Return (x, y) of the center of cell containing provided text 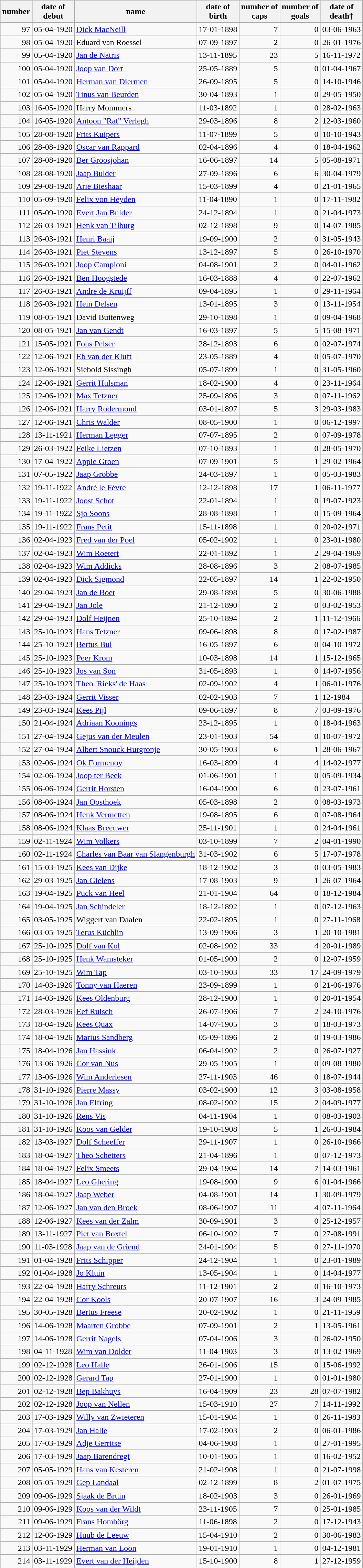
Joop van Dort (136, 68)
07-05-1922 (53, 474)
100 (16, 68)
07-10-1893 (218, 448)
19-01-1910 (218, 1548)
Kees van der Zalm (136, 1221)
25-01-1985 (341, 1509)
11-06-1898 (218, 1522)
08-05-1900 (218, 422)
213 (16, 1548)
Cor van Nus (136, 1064)
03-08-1958 (341, 1090)
133 (16, 501)
26-10-1966 (341, 1142)
170 (16, 985)
131 (16, 474)
16-04-1909 (218, 1391)
Eduard van Roessel (136, 42)
Jan Elfring (136, 1103)
173 (16, 1024)
Kees Oldenburg (136, 998)
15-04-1910 (218, 1535)
Wim Addicks (136, 566)
24-09-1979 (341, 972)
22-02-1950 (341, 579)
07-07-1895 (218, 435)
Dick Sigmond (136, 579)
Kees Quax (136, 1024)
132 (16, 487)
05-03-1983 (341, 474)
29-11-1907 (218, 1142)
29-05-1905 (218, 1064)
Herman van Loon (136, 1548)
Jos van Son (136, 671)
Oscar van Rappard (136, 147)
15-06-1992 (341, 1365)
177 (16, 1077)
07-12-1973 (341, 1155)
28-08-1898 (218, 514)
15-09-1964 (341, 514)
29-03-1983 (341, 409)
199 (16, 1365)
Cor Kools (136, 1299)
Willy van Zwieteren (136, 1417)
126 (16, 409)
20-02-1902 (218, 1312)
08-03-1973 (341, 802)
18-12-1902 (218, 867)
19-08-1900 (218, 1181)
Tonny van Haeren (136, 985)
26-11-1983 (341, 1417)
17-12-1943 (341, 1522)
30-09-1979 (341, 1194)
13-11-1895 (218, 55)
13-05-1904 (218, 1273)
Antoon "Rat" Verlegh (136, 121)
25-09-1896 (218, 396)
Dolf Scheeffer (136, 1142)
16-03-1899 (218, 762)
Arie Bieshaar (136, 186)
01-05-1900 (218, 959)
196 (16, 1325)
16-04-1900 (218, 788)
number (16, 12)
Eb van der Kluft (136, 356)
210 (16, 1509)
142 (16, 619)
28-02-1963 (341, 108)
18-12-1984 (341, 893)
Wim Anderiesen (136, 1077)
Ber Groosjohan (136, 160)
Jaap Grobbe (136, 474)
13-01-1895 (218, 304)
30-09-1901 (218, 1221)
Ok Formenoy (136, 762)
24-03-1897 (218, 474)
Koos van der Wildt (136, 1509)
23-09-1899 (218, 985)
07-09-1897 (218, 42)
118 (16, 304)
21-04-1896 (218, 1155)
11-04-1890 (218, 200)
02-07-1974 (341, 343)
108 (16, 173)
04-01-1962 (341, 265)
29-03-1896 (218, 121)
Gerrit Nagels (136, 1339)
24-12-1904 (218, 1260)
07-11-1962 (341, 396)
Leo Halle (136, 1365)
139 (16, 579)
Piet van Boxtel (136, 1234)
197 (16, 1339)
Leo Ghering (136, 1181)
138 (16, 566)
117 (16, 291)
186 (16, 1194)
154 (16, 775)
17-02-1903 (218, 1430)
147 (16, 684)
date ofdeath† (341, 12)
Herman Legger (136, 435)
135 (16, 527)
24-09-1985 (341, 1299)
07-07-1982 (341, 1391)
06-01-1976 (341, 684)
194 (16, 1299)
202 (16, 1404)
144 (16, 645)
Joop van Nellen (136, 1404)
24-04-1961 (341, 828)
Harry Mommers (136, 108)
03-05-1983 (341, 867)
114 (16, 252)
21-02-1908 (218, 1470)
21-11-1959 (341, 1312)
18-03-1973 (341, 1024)
13-05-1961 (341, 1325)
Gejus van der Meulen (136, 736)
Max Tetzner (136, 396)
27-11-1903 (218, 1077)
08-07-1985 (341, 566)
29-04-1969 (341, 553)
22-05-1897 (218, 579)
14-07-1905 (218, 1024)
12 (259, 1090)
141 (16, 605)
29-04-1904 (218, 1168)
15-03-1910 (218, 1404)
28-12-1893 (218, 343)
29-08-1920 (53, 186)
18-04-1963 (341, 723)
21-01-1904 (218, 893)
152 (16, 749)
119 (16, 317)
29-02-1964 (341, 461)
13-11-1954 (341, 304)
03-02-1900 (218, 1090)
30-05-1903 (218, 749)
Marius Sandberg (136, 1038)
17-02-1987 (341, 632)
27-01-1900 (218, 1378)
176 (16, 1064)
13-09-1906 (218, 933)
01-07-1975 (341, 1483)
160 (16, 854)
26-07-1964 (341, 880)
21-04-1924 (53, 723)
10-01-1905 (218, 1457)
11 (259, 1207)
29-11-1964 (341, 291)
98 (16, 42)
25-12-1957 (341, 1221)
101 (16, 82)
168 (16, 959)
09-06-1898 (218, 632)
07-09-1978 (341, 435)
08-02-1902 (218, 1103)
13-11-1921 (53, 435)
Jan Gielens (136, 880)
208 (16, 1483)
11-04-1903 (218, 1352)
07-08-1964 (341, 815)
200 (16, 1378)
28-08-1896 (218, 566)
Jan van Gendt (136, 330)
Harry Rodermond (136, 409)
212 (16, 1535)
Puck van Heel (136, 893)
16 (259, 1299)
24-10-1976 (341, 1011)
03-06-1963 (341, 29)
Dick MacNeill (136, 29)
Joost Schot (136, 501)
19-03-1986 (341, 1038)
25-05-1889 (218, 68)
Adje Gerritse (136, 1443)
date of birth (218, 12)
175 (16, 1051)
04-12-1981 (341, 1548)
13-03-1927 (53, 1142)
105 (16, 134)
Jaap Barendregt (136, 1457)
27-08-1991 (341, 1234)
163 (16, 893)
Gerrit Hulsman (136, 383)
Adriaan Koonings (136, 723)
Jan van den Broek (136, 1207)
198 (16, 1352)
17-01-1898 (218, 29)
Evert Jan Bulder (136, 213)
26-07-1927 (341, 1051)
171 (16, 998)
201 (16, 1391)
184 (16, 1168)
Henri Baaij (136, 239)
31-03-1902 (218, 854)
104 (16, 121)
26-01-1906 (218, 1365)
15-10-1900 (218, 1561)
17-11-1982 (341, 200)
17-07-1978 (341, 854)
21-06-1976 (341, 985)
115 (16, 265)
15-12-1965 (341, 658)
Theo Schetters (136, 1155)
157 (16, 815)
18-02-1900 (218, 383)
29-08-1898 (218, 592)
134 (16, 514)
183 (16, 1155)
120 (16, 330)
11-12-1901 (218, 1286)
174 (16, 1038)
Herman van Diermen (136, 82)
06-06-1924 (53, 788)
06-12-1997 (341, 422)
25-10-1894 (218, 619)
123 (16, 369)
193 (16, 1286)
18-07-1944 (341, 1077)
16-05-1897 (218, 645)
Terus Küchlin (136, 933)
06-04-1902 (218, 1051)
05-08-1971 (341, 160)
14-07-1985 (341, 226)
Jan Halle (136, 1430)
11-03-1892 (218, 108)
17-08-1903 (218, 880)
Wiggert van Daalen (136, 920)
107 (16, 160)
26-10-1970 (341, 252)
Fred van der Poel (136, 540)
Joop ter Beek (136, 775)
09-04-1968 (341, 317)
124 (16, 383)
16-03-1888 (218, 278)
Wim Tap (136, 972)
Feike Lietzen (136, 448)
04-11-1904 (218, 1116)
189 (16, 1234)
Andre de Kruijff (136, 291)
13-02-1969 (341, 1352)
11-03-1928 (53, 1247)
192 (16, 1273)
25-11-1901 (218, 828)
03-02-1953 (341, 605)
19-08-1895 (218, 815)
112 (16, 226)
04-06-1908 (218, 1443)
15-11-1898 (218, 527)
Jan Oosthoek (136, 802)
30-06-1988 (341, 592)
148 (16, 697)
Jan Jole (136, 605)
Felix Smeets (136, 1168)
129 (16, 448)
03-01-1897 (218, 409)
15-08-1971 (341, 330)
Sjaak de Bruin (136, 1496)
15-03-1925 (53, 867)
Hein Delsen (136, 304)
149 (16, 710)
12-03-1960 (341, 121)
206 (16, 1457)
30-04-1893 (218, 95)
08-06-1907 (218, 1207)
28-12-1900 (218, 998)
André le Fèvre (136, 487)
Wim Roetert (136, 553)
26-02-1950 (341, 1339)
31-05-1960 (341, 369)
188 (16, 1221)
19-10-1908 (218, 1129)
27 (259, 1404)
Jan Schindeler (136, 906)
153 (16, 762)
16-10-1973 (341, 1286)
20-10-1981 (341, 933)
106 (16, 147)
26-07-1906 (218, 1011)
Rens Vis (136, 1116)
29-03-1925 (53, 880)
Klaas Breeuwer (136, 828)
03-10-1903 (218, 972)
128 (16, 435)
26-03-1984 (341, 1129)
04-01-1990 (341, 841)
31-05-1893 (218, 671)
11-07-1899 (218, 134)
26-03-1922 (53, 448)
Jaap Weber (136, 1194)
18-02-1903 (218, 1496)
10-07-1972 (341, 736)
209 (16, 1496)
Frits Kuipers (136, 134)
Siebold Sissingh (136, 369)
20-07-1907 (218, 1299)
Hans van Kesteren (136, 1470)
Pierre Massy (136, 1090)
Henk van Tilburg (136, 226)
22-01-1894 (218, 501)
22-02-1895 (218, 920)
27-12-1959 (341, 1561)
19-09-1900 (218, 239)
05-03-1898 (218, 802)
30-04-1979 (341, 173)
27-09-1896 (218, 173)
161 (16, 867)
Dolf Heijnen (136, 619)
Felix von Heyden (136, 200)
146 (16, 671)
19-07-1923 (341, 501)
04-10-1972 (341, 645)
30-05-1928 (53, 1312)
111 (16, 213)
Piet Stevens (136, 252)
06-01-1986 (341, 1430)
143 (16, 632)
28-05-1970 (341, 448)
23-11-1964 (341, 383)
16-11-1972 (341, 55)
04-09-1977 (341, 1103)
12-07-1959 (341, 959)
Kees van Dijke (136, 867)
23-12-1895 (218, 723)
22-01-1892 (218, 553)
10-03-1898 (218, 658)
136 (16, 540)
97 (16, 29)
Gerrit Visser (136, 697)
14-10-1946 (341, 82)
151 (16, 736)
Wim van Dolder (136, 1352)
Bep Bakhuys (136, 1391)
27-11-1970 (341, 1247)
Wim Volkers (136, 841)
24-01-1904 (218, 1247)
167 (16, 946)
Jaap van de Griend (136, 1247)
24-12-1894 (218, 213)
18-04-1962 (341, 147)
21-12-1890 (218, 605)
Bertus Bul (136, 645)
140 (16, 592)
Fons Pelser (136, 343)
Maarten Grobbe (136, 1325)
22-07-1962 (341, 278)
179 (16, 1103)
23-05-1889 (218, 356)
13-12-1897 (218, 252)
26-01-1976 (341, 42)
09-08-1980 (341, 1064)
Evert van der Heijden (136, 1561)
Gerard Tap (136, 1378)
211 (16, 1522)
Eef Ruisch (136, 1011)
180 (16, 1116)
169 (16, 972)
02-02-1903 (218, 697)
06-11-1977 (341, 487)
14-11-1992 (341, 1404)
159 (16, 841)
05-07-1970 (341, 356)
27-11-1968 (341, 920)
27-01-1995 (341, 1443)
Peer Krom (136, 658)
David Buitenweg (136, 317)
Tinus van Beurden (136, 95)
64 (259, 893)
Gerrit Horsten (136, 788)
16-06-1897 (218, 160)
99 (16, 55)
07-12-1963 (341, 906)
Jan de Boer (136, 592)
130 (16, 461)
Chris Walder (136, 422)
14-07-1956 (341, 671)
20-01-1954 (341, 998)
Appie Groen (136, 461)
21-04-1973 (341, 213)
29-05-1950 (341, 95)
23-07-1961 (341, 788)
137 (16, 553)
20-02-1971 (341, 527)
31-05-1943 (341, 239)
191 (16, 1260)
05-09-1934 (341, 775)
15-01-1904 (218, 1417)
15-05-1921 (53, 343)
155 (16, 788)
214 (16, 1561)
Jaap Bulder (136, 173)
178 (16, 1090)
23-01-1980 (341, 540)
Jo Kluin (136, 1273)
02-12-1899 (218, 1483)
102 (16, 95)
18-12-1892 (218, 906)
05-09-1896 (218, 1038)
203 (16, 1417)
181 (16, 1129)
12-06-1929 (53, 1535)
Jan Hassink (136, 1051)
164 (16, 906)
30-06-1983 (341, 1535)
127 (16, 422)
122 (16, 356)
01-01-1980 (341, 1378)
name (136, 12)
28 (300, 1391)
116 (16, 278)
12-12-1898 (218, 487)
Huub de Leeuw (136, 1535)
Hans Tetzner (136, 632)
46 (259, 1077)
02-08-1902 (218, 946)
10-10-1943 (341, 134)
08-03-1903 (341, 1116)
28-06-1967 (341, 749)
13-11-1927 (53, 1234)
207 (16, 1470)
182 (16, 1142)
Henk Vermetten (136, 815)
Harry Schreurs (136, 1286)
03-09-1976 (341, 710)
Gep Landaal (136, 1483)
21-07-1998 (341, 1470)
Koos van Gelder (136, 1129)
125 (16, 396)
05-07-1899 (218, 369)
06-10-1902 (218, 1234)
15-03-1899 (218, 186)
21-01-1965 (341, 186)
16-03-1897 (218, 330)
20-01-1989 (341, 946)
158 (16, 828)
14-02-1977 (341, 762)
04-11-1928 (53, 1352)
Bertus Freese (136, 1312)
Frits Schipper (136, 1260)
23-01-1903 (218, 736)
26-09-1895 (218, 82)
Charles van Baar van Slangenburgh (136, 854)
113 (16, 239)
05-02-1902 (218, 540)
number ofcaps (259, 12)
Kees Pijl (136, 710)
02-04-1896 (218, 147)
26-01-1969 (341, 1496)
165 (16, 920)
01-04-1966 (341, 1181)
number ofgoals (300, 12)
11-12-1966 (341, 619)
23-11-1905 (218, 1509)
28-03-1926 (53, 1011)
110 (16, 200)
Sjo Soons (136, 514)
166 (16, 933)
12-1984 (341, 697)
109 (16, 186)
150 (16, 723)
Joop Campioni (136, 265)
172 (16, 1011)
103 (16, 108)
187 (16, 1207)
190 (16, 1247)
121 (16, 343)
17-04-1922 (53, 461)
01-04-1967 (341, 68)
Henk Wamsteker (136, 959)
204 (16, 1430)
29-10-1898 (218, 317)
Jan de Natris (136, 55)
07-04-1906 (218, 1339)
Frans Petit (136, 527)
02-09-1902 (218, 684)
Ben Hoogstede (136, 278)
09-04-1895 (218, 291)
54 (259, 736)
03-10-1899 (218, 841)
195 (16, 1312)
01-06-1901 (218, 775)
205 (16, 1443)
Theo 'Rieks' de Haas (136, 684)
Frans Hombörg (136, 1522)
14-03-1961 (341, 1168)
09-06-1897 (218, 710)
14-04-1977 (341, 1273)
162 (16, 880)
Dolf van Kol (136, 946)
145 (16, 658)
07-11-1964 (341, 1207)
23-01-1989 (341, 1260)
185 (16, 1181)
date ofdebut (53, 12)
156 (16, 802)
16-02-1952 (341, 1457)
Albert Snouck Hurgronje (136, 749)
02-12-1898 (218, 226)
